For the text-containing cell, return its midpoint in [x, y] coordinate format. 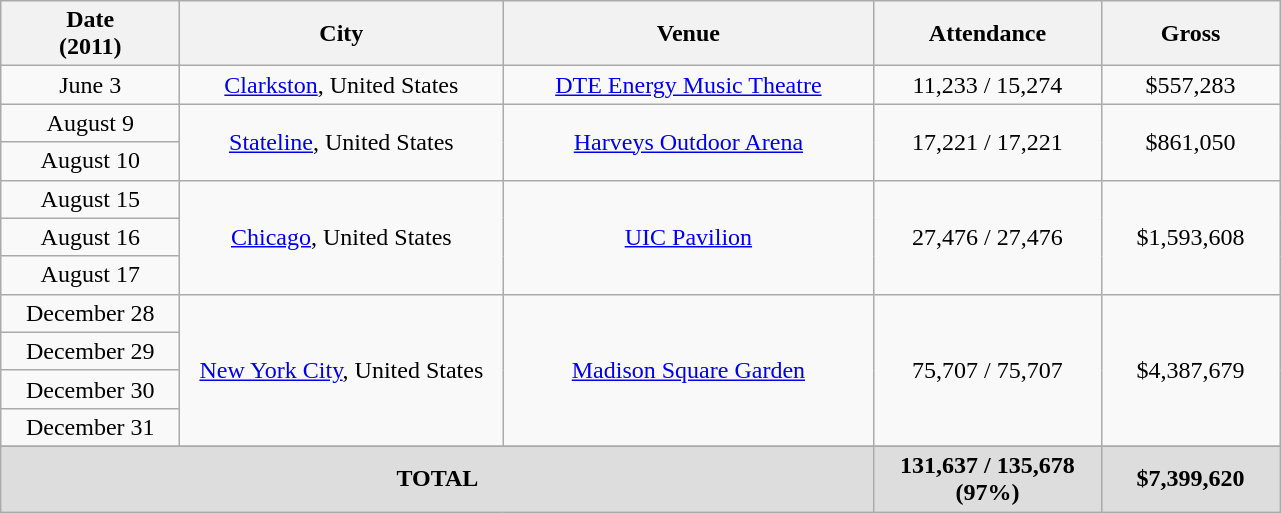
June 3 [90, 85]
27,476 / 27,476 [988, 237]
11,233 / 15,274 [988, 85]
$4,387,679 [1190, 370]
UIC Pavilion [688, 237]
August 10 [90, 161]
Attendance [988, 34]
December 31 [90, 427]
131,637 / 135,678 (97%) [988, 478]
December 30 [90, 389]
Chicago, United States [342, 237]
Venue [688, 34]
Madison Square Garden [688, 370]
August 9 [90, 123]
17,221 / 17,221 [988, 142]
DTE Energy Music Theatre [688, 85]
Gross [1190, 34]
Date(2011) [90, 34]
$861,050 [1190, 142]
$557,283 [1190, 85]
City [342, 34]
August 16 [90, 237]
$7,399,620 [1190, 478]
August 17 [90, 275]
Clarkston, United States [342, 85]
75,707 / 75,707 [988, 370]
New York City, United States [342, 370]
Stateline, United States [342, 142]
December 28 [90, 313]
December 29 [90, 351]
August 15 [90, 199]
Harveys Outdoor Arena [688, 142]
TOTAL [438, 478]
$1,593,608 [1190, 237]
